From the cell containing the given text, extract its center point as (X, Y) coordinate. 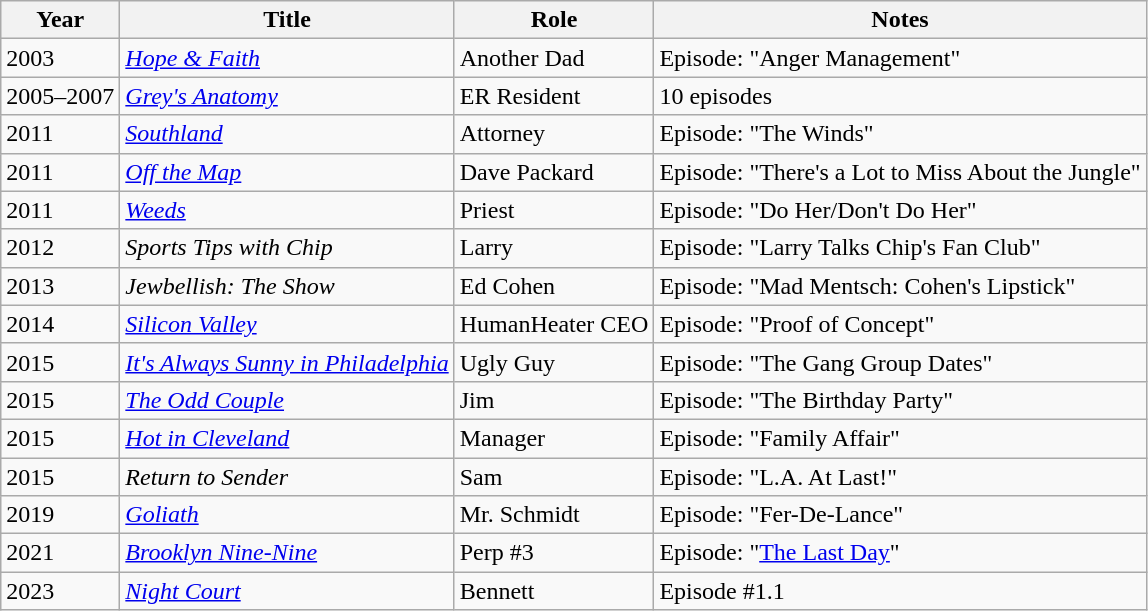
Episode: "Family Affair" (900, 438)
Episode: "Larry Talks Chip's Fan Club" (900, 248)
Jim (554, 400)
Episode: "Fer-De-Lance" (900, 515)
Goliath (287, 515)
2014 (60, 324)
Episode #1.1 (900, 591)
Brooklyn Nine-Nine (287, 553)
Priest (554, 210)
Jewbellish: The Show (287, 286)
Southland (287, 134)
2023 (60, 591)
Grey's Anatomy (287, 96)
Return to Sender (287, 477)
Hot in Cleveland (287, 438)
Ugly Guy (554, 362)
Sports Tips with Chip (287, 248)
Episode: "There's a Lot to Miss About the Jungle" (900, 172)
Bennett (554, 591)
Title (287, 20)
Silicon Valley (287, 324)
Role (554, 20)
Hope & Faith (287, 58)
It's Always Sunny in Philadelphia (287, 362)
Episode: "Do Her/Don't Do Her" (900, 210)
10 episodes (900, 96)
Perp #3 (554, 553)
Episode: "L.A. At Last!" (900, 477)
Night Court (287, 591)
Another Dad (554, 58)
Episode: "The Birthday Party" (900, 400)
2005–2007 (60, 96)
Manager (554, 438)
2003 (60, 58)
Year (60, 20)
Episode: "The Last Day" (900, 553)
The Odd Couple (287, 400)
Episode: "Mad Mentsch: Cohen's Lipstick" (900, 286)
HumanHeater CEO (554, 324)
Episode: "The Winds" (900, 134)
2013 (60, 286)
Episode: "Anger Management" (900, 58)
Attorney (554, 134)
2019 (60, 515)
Notes (900, 20)
Episode: "The Gang Group Dates" (900, 362)
Larry (554, 248)
Ed Cohen (554, 286)
Sam (554, 477)
2012 (60, 248)
Mr. Schmidt (554, 515)
Off the Map (287, 172)
ER Resident (554, 96)
2021 (60, 553)
Dave Packard (554, 172)
Weeds (287, 210)
Episode: "Proof of Concept" (900, 324)
